Find where the given text appears and provide that cell's center as (x, y) coordinate. 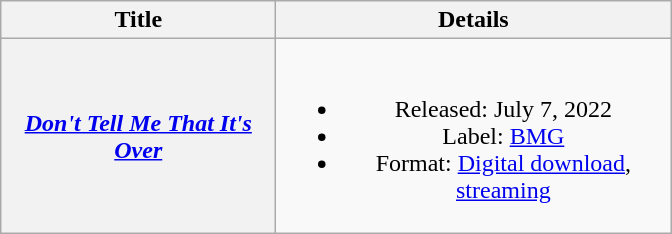
Don't Tell Me That It's Over (138, 136)
Released: July 7, 2022Label: BMGFormat: Digital download, streaming (474, 136)
Details (474, 20)
Title (138, 20)
